Detect which cell encompasses the target text, then output its (X, Y) center coordinate. 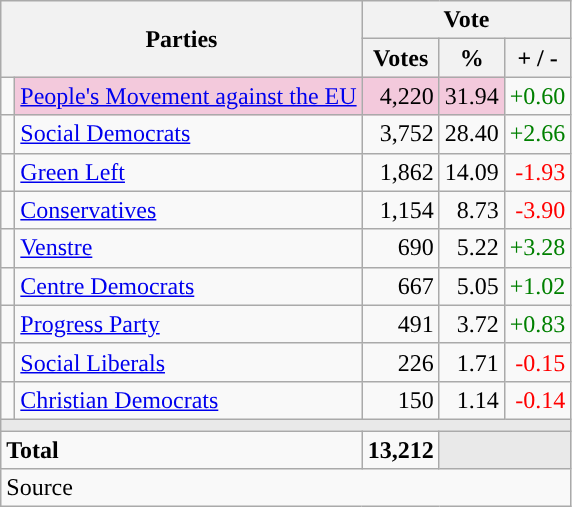
+2.66 (538, 134)
Votes (400, 58)
1,862 (400, 172)
+0.60 (538, 96)
Social Liberals (188, 362)
-1.93 (538, 172)
Conservatives (188, 210)
491 (400, 324)
150 (400, 400)
People's Movement against the EU (188, 96)
3,752 (400, 134)
31.94 (472, 96)
1,154 (400, 210)
4,220 (400, 96)
Green Left (188, 172)
Social Democrats (188, 134)
8.73 (472, 210)
667 (400, 286)
690 (400, 248)
-0.14 (538, 400)
226 (400, 362)
14.09 (472, 172)
+0.83 (538, 324)
% (472, 58)
Progress Party (188, 324)
13,212 (400, 449)
Source (286, 488)
Venstre (188, 248)
Total (182, 449)
Parties (182, 39)
+ / - (538, 58)
-3.90 (538, 210)
Centre Democrats (188, 286)
+3.28 (538, 248)
+1.02 (538, 286)
5.05 (472, 286)
28.40 (472, 134)
-0.15 (538, 362)
5.22 (472, 248)
Christian Democrats (188, 400)
Vote (466, 20)
1.71 (472, 362)
1.14 (472, 400)
3.72 (472, 324)
